Detect which cell encompasses the target text, then output its (X, Y) center coordinate. 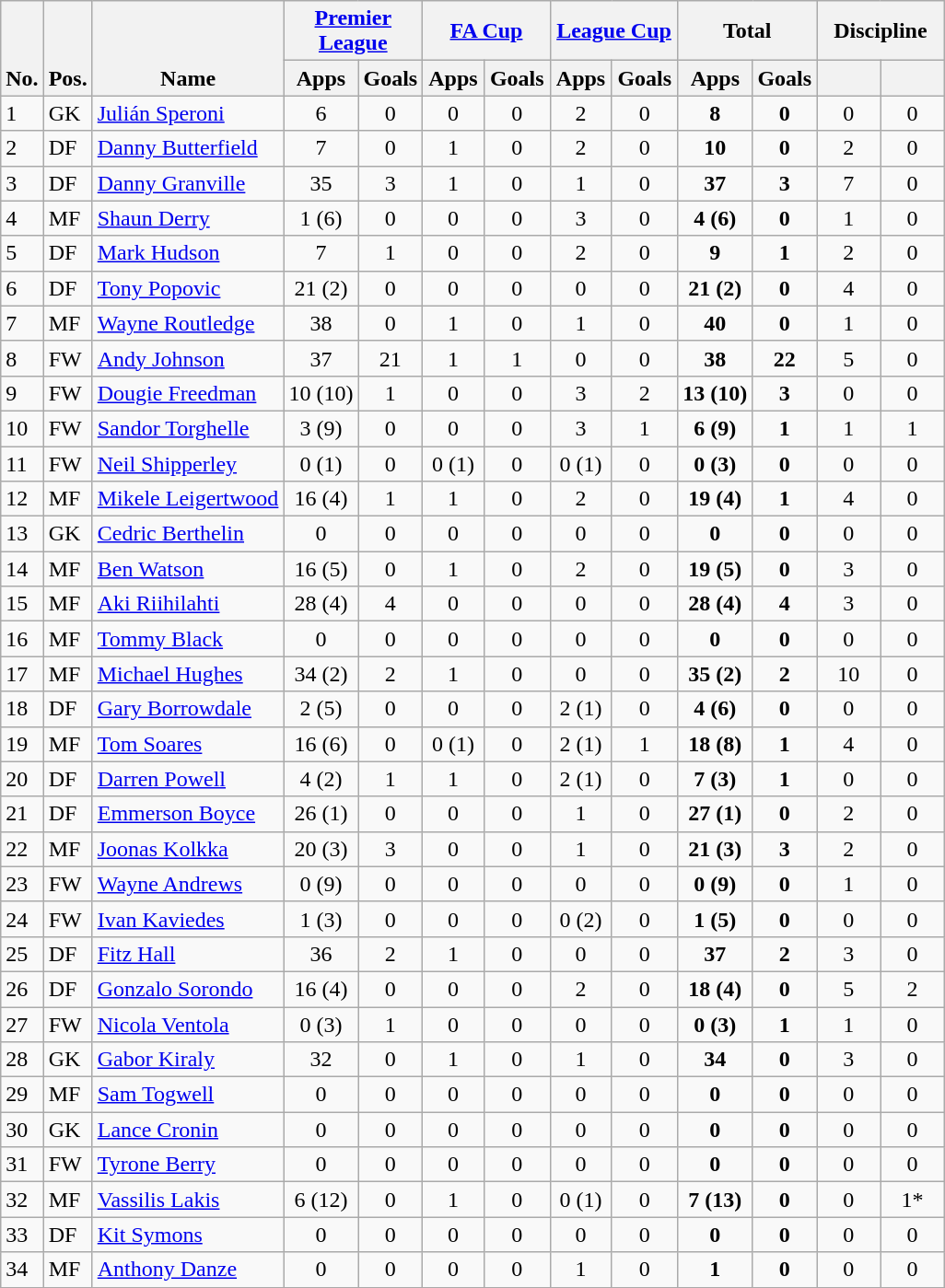
Michael Hughes (188, 674)
30 (22, 1130)
Neil Shipperley (188, 463)
27 (1) (715, 814)
Danny Granville (188, 183)
Sam Togwell (188, 1095)
16 (5) (321, 569)
35 (2) (715, 674)
Andy Johnson (188, 358)
1* (912, 1200)
Lance Cronin (188, 1130)
19 (5) (715, 569)
Darren Powell (188, 779)
20 (3) (321, 849)
7 (3) (715, 779)
33 (22, 1235)
6 (12) (321, 1200)
Cedric Berthelin (188, 534)
35 (321, 183)
2 (5) (321, 709)
14 (22, 569)
Julián Speroni (188, 113)
Danny Butterfield (188, 148)
16 (6) (321, 744)
Ivan Kaviedes (188, 919)
40 (715, 323)
26 (22, 989)
21 (3) (715, 849)
12 (22, 499)
Sandor Torghelle (188, 428)
Kit Symons (188, 1235)
1 (5) (715, 919)
29 (22, 1095)
Tyrone Berry (188, 1165)
26 (1) (321, 814)
31 (22, 1165)
League Cup (613, 31)
36 (321, 954)
Gabor Kiraly (188, 1060)
18 (4) (715, 989)
10 (10) (321, 393)
34 (2) (321, 674)
Anthony Danze (188, 1270)
Shaun Derry (188, 218)
27 (22, 1025)
3 (9) (321, 428)
1 (3) (321, 919)
1 (6) (321, 218)
18 (22, 709)
No. (22, 48)
Wayne Routledge (188, 323)
18 (8) (715, 744)
Joonas Kolkka (188, 849)
23 (22, 884)
Tony Popovic (188, 288)
28 (22, 1060)
Fitz Hall (188, 954)
20 (22, 779)
17 (22, 674)
Mark Hudson (188, 253)
19 (22, 744)
Discipline (881, 31)
Pos. (68, 48)
Tom Soares (188, 744)
13 (10) (715, 393)
16 (22, 639)
Mikele Leigertwood (188, 499)
Gonzalo Sorondo (188, 989)
Emmerson Boyce (188, 814)
0 (2) (580, 919)
Dougie Freedman (188, 393)
Gary Borrowdale (188, 709)
Premier League (354, 31)
FA Cup (486, 31)
25 (22, 954)
24 (22, 919)
11 (22, 463)
Tommy Black (188, 639)
Vassilis Lakis (188, 1200)
Aki Riihilahti (188, 604)
Total (748, 31)
4 (2) (321, 779)
Wayne Andrews (188, 884)
Name (188, 48)
15 (22, 604)
Nicola Ventola (188, 1025)
19 (4) (715, 499)
6 (9) (715, 428)
7 (13) (715, 1200)
13 (22, 534)
Ben Watson (188, 569)
